Determine the [x, y] coordinate at the center of the cell enclosing the given text.  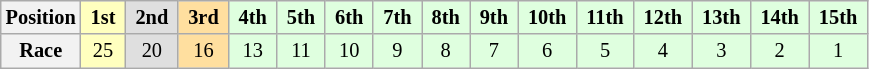
9th [494, 17]
12th [663, 17]
8th [446, 17]
5th [301, 17]
11th [604, 17]
10 [349, 51]
15th [838, 17]
16 [203, 51]
14th [779, 17]
Race [41, 51]
6 [547, 51]
13 [253, 51]
13th [721, 17]
2nd [152, 17]
1 [838, 51]
10th [547, 17]
Position [41, 17]
4th [253, 17]
11 [301, 51]
7 [494, 51]
4 [663, 51]
9 [397, 51]
1st [104, 17]
25 [104, 51]
3 [721, 51]
6th [349, 17]
3rd [203, 17]
20 [152, 51]
8 [446, 51]
7th [397, 17]
5 [604, 51]
2 [779, 51]
